Return [x, y] of the center of cell containing provided text 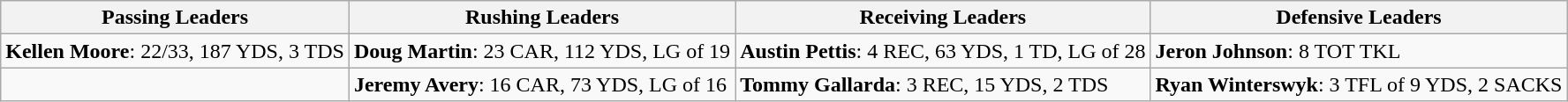
Doug Martin: 23 CAR, 112 YDS, LG of 19 [542, 51]
Jeron Johnson: 8 TOT TKL [1359, 51]
Kellen Moore: 22/33, 187 YDS, 3 TDS [175, 51]
Ryan Winterswyk: 3 TFL of 9 YDS, 2 SACKS [1359, 84]
Rushing Leaders [542, 18]
Passing Leaders [175, 18]
Defensive Leaders [1359, 18]
Austin Pettis: 4 REC, 63 YDS, 1 TD, LG of 28 [943, 51]
Receiving Leaders [943, 18]
Jeremy Avery: 16 CAR, 73 YDS, LG of 16 [542, 84]
Tommy Gallarda: 3 REC, 15 YDS, 2 TDS [943, 84]
